Scan for the cell matching the given text and deliver its [x, y] coordinate at center. 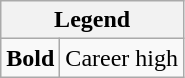
Legend [92, 20]
Career high [122, 58]
Bold [30, 58]
